Find where the given text appears and provide that cell's center as [x, y] coordinate. 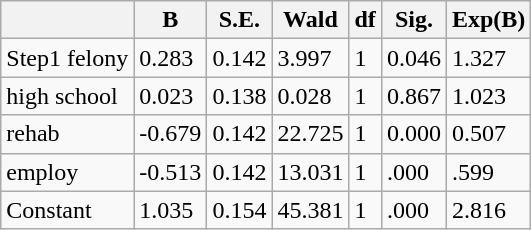
1.023 [488, 96]
.599 [488, 172]
0.283 [170, 58]
0.154 [240, 210]
3.997 [310, 58]
Step1 felony [68, 58]
0.507 [488, 134]
2.816 [488, 210]
1.035 [170, 210]
0.023 [170, 96]
df [365, 20]
high school [68, 96]
S.E. [240, 20]
0.028 [310, 96]
-0.679 [170, 134]
-0.513 [170, 172]
0.867 [414, 96]
employ [68, 172]
Constant [68, 210]
Exp(B) [488, 20]
0.138 [240, 96]
0.046 [414, 58]
B [170, 20]
rehab [68, 134]
22.725 [310, 134]
Sig. [414, 20]
0.000 [414, 134]
Wald [310, 20]
45.381 [310, 210]
1.327 [488, 58]
13.031 [310, 172]
